Return [x, y] of the center of cell containing provided text 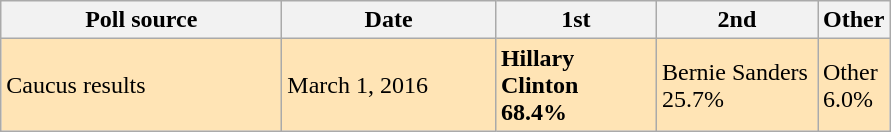
Poll source [142, 20]
Bernie Sanders 25.7% [736, 85]
Other 6.0% [854, 85]
1st [576, 20]
Caucus results [142, 85]
March 1, 2016 [389, 85]
2nd [736, 20]
Hillary Clinton 68.4% [576, 85]
Other [854, 20]
Date [389, 20]
